Find where the given text appears and provide that cell's center as [X, Y] coordinate. 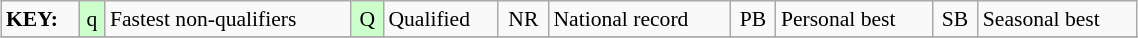
Qualified [440, 19]
Q [367, 19]
SB [955, 19]
PB [753, 19]
National record [639, 19]
Fastest non-qualifiers [228, 19]
NR [523, 19]
KEY: [40, 19]
Personal best [854, 19]
q [92, 19]
Seasonal best [1058, 19]
